Scan for the cell matching the given text and deliver its (x, y) coordinate at center. 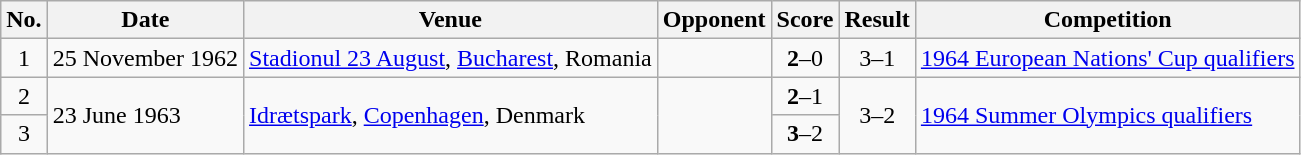
2–1 (805, 96)
Idrætspark, Copenhagen, Denmark (451, 115)
Result (877, 20)
Opponent (714, 20)
23 June 1963 (145, 115)
Venue (451, 20)
1964 Summer Olympics qualifiers (1108, 115)
25 November 1962 (145, 58)
1964 European Nations' Cup qualifiers (1108, 58)
Date (145, 20)
2 (24, 96)
Score (805, 20)
1 (24, 58)
No. (24, 20)
Stadionul 23 August, Bucharest, Romania (451, 58)
3–1 (877, 58)
2–0 (805, 58)
Competition (1108, 20)
3 (24, 134)
